Detect which cell encompasses the target text, then output its [x, y] center coordinate. 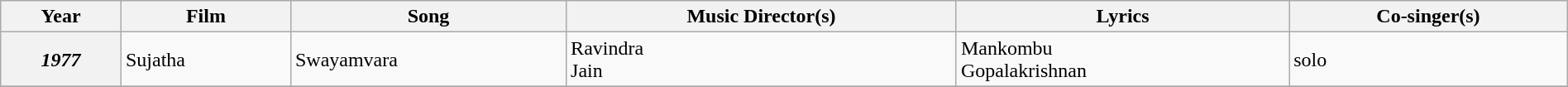
Swayamvara [428, 60]
Song [428, 17]
Year [61, 17]
Co-singer(s) [1429, 17]
MankombuGopalakrishnan [1122, 60]
solo [1429, 60]
1977 [61, 60]
Music Director(s) [762, 17]
RavindraJain [762, 60]
Sujatha [205, 60]
Film [205, 17]
Lyrics [1122, 17]
